Capture the cell that displays the provided text and extract its [x, y] central coordinate. 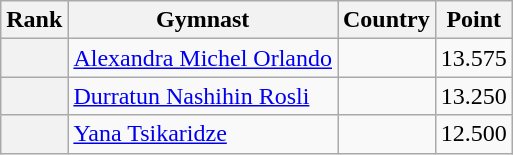
Yana Tsikaridze [203, 134]
Country [387, 20]
Gymnast [203, 20]
13.250 [474, 96]
Alexandra Michel Orlando [203, 58]
Point [474, 20]
12.500 [474, 134]
13.575 [474, 58]
Rank [34, 20]
Durratun Nashihin Rosli [203, 96]
